Determine the (X, Y) coordinate at the center of the cell enclosing the given text.  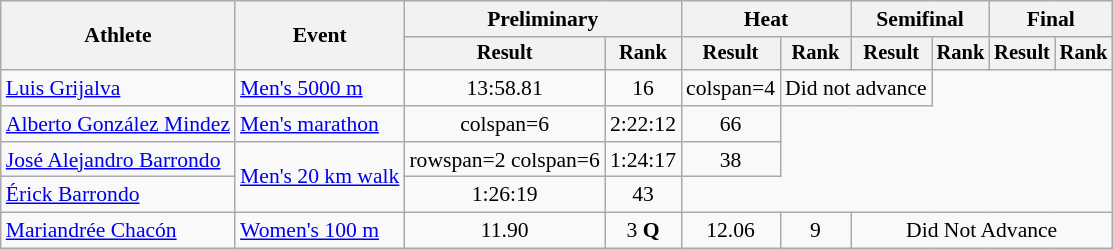
1:26:19 (504, 195)
colspan=4 (730, 88)
1:24:17 (643, 160)
Luis Grijalva (118, 88)
66 (730, 124)
3 Q (643, 231)
Alberto González Mindez (118, 124)
Men's marathon (320, 124)
Men's 5000 m (320, 88)
12.06 (730, 231)
José Alejandro Barrondo (118, 160)
Women's 100 m (320, 231)
Érick Barrondo (118, 195)
Did Not Advance (982, 231)
Final (1050, 19)
9 (816, 231)
16 (643, 88)
Heat (766, 19)
colspan=6 (504, 124)
43 (643, 195)
38 (730, 160)
2:22:12 (643, 124)
Did not advance (856, 88)
11.90 (504, 231)
rowspan=2 colspan=6 (504, 160)
Men's 20 km walk (320, 178)
Preliminary (542, 19)
13:58.81 (504, 88)
Event (320, 36)
Mariandrée Chacón (118, 231)
Athlete (118, 36)
Semifinal (920, 19)
